Extract the (X, Y) coordinate from the center of the cell holding the provided text.  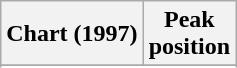
Peakposition (189, 34)
Chart (1997) (72, 34)
